Return [x, y] of the center of cell containing provided text 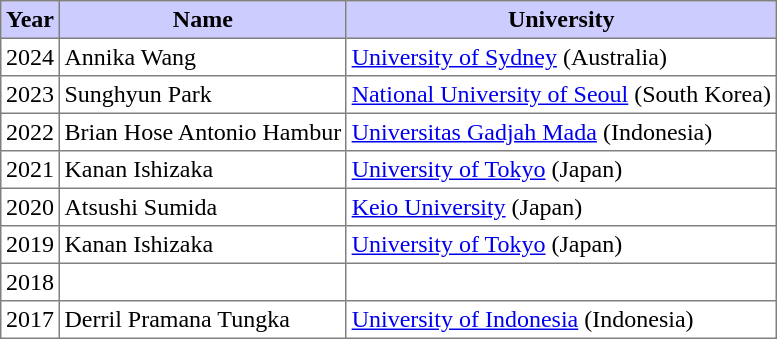
2023 [30, 95]
Universitas Gadjah Mada (Indonesia) [561, 132]
University of Sydney (Australia) [561, 57]
2019 [30, 245]
Name [202, 20]
2022 [30, 132]
Derril Pramana Tungka [202, 320]
University of Indonesia (Indonesia) [561, 320]
Year [30, 20]
National University of Seoul (South Korea) [561, 95]
2020 [30, 207]
Sunghyun Park [202, 95]
University [561, 20]
Atsushi Sumida [202, 207]
2024 [30, 57]
Brian Hose Antonio Hambur [202, 132]
2018 [30, 282]
Annika Wang [202, 57]
2021 [30, 170]
Keio University (Japan) [561, 207]
2017 [30, 320]
